Extract the [x, y] coordinate from the center of the cell holding the provided text.  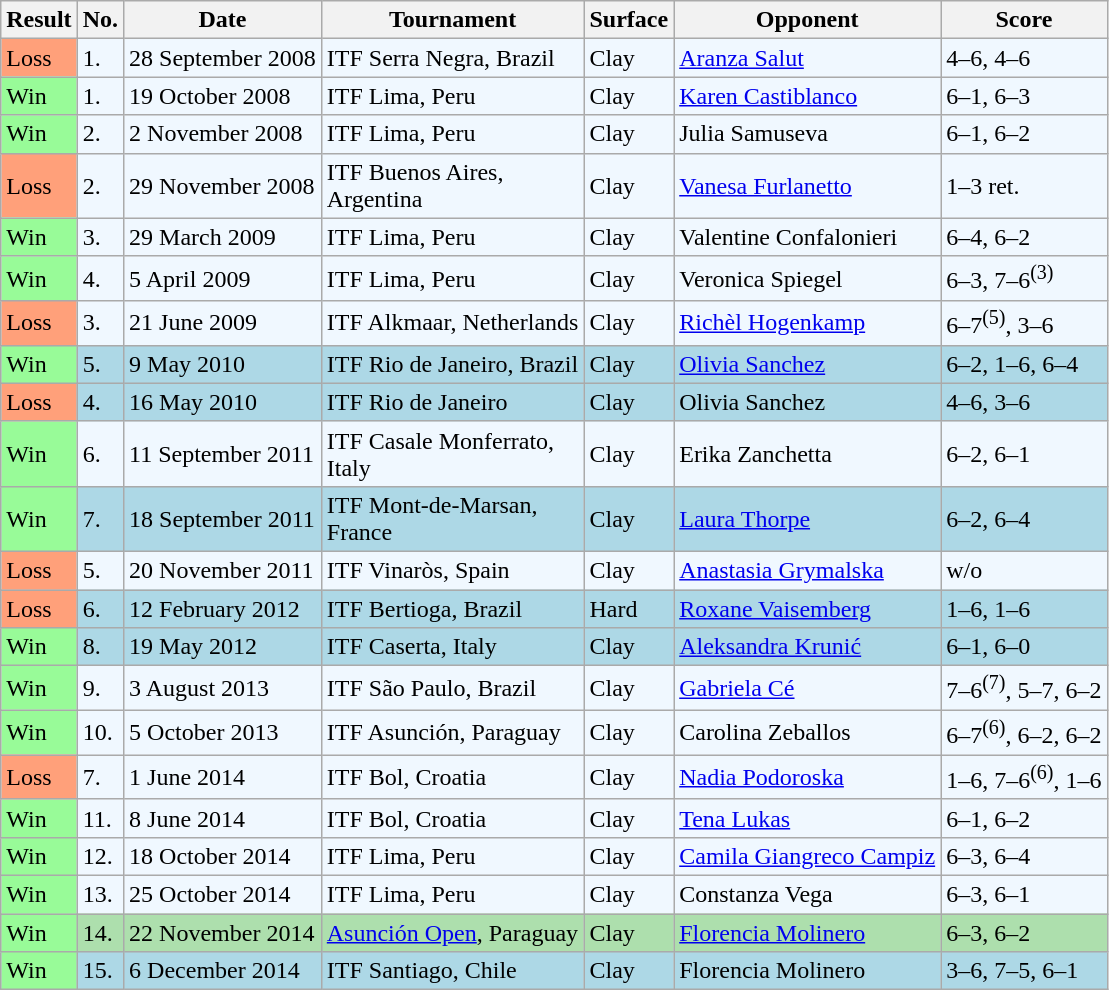
6–1, 6–3 [1024, 96]
ITF Caserta, Italy [452, 647]
Result [39, 20]
29 March 2009 [223, 237]
ITF Serra Negra, Brazil [452, 58]
19 October 2008 [223, 96]
11 September 2011 [223, 454]
Richèl Hogenkamp [808, 324]
8 June 2014 [223, 818]
21 June 2009 [223, 324]
6–2, 6–4 [1024, 518]
25 October 2014 [223, 894]
Karen Castiblanco [808, 96]
6–3, 6–1 [1024, 894]
Score [1024, 20]
12. [100, 856]
w/o [1024, 570]
Vanesa Furlanetto [808, 186]
18 September 2011 [223, 518]
7–6(7), 5–7, 6–2 [1024, 688]
Aranza Salut [808, 58]
14. [100, 933]
18 October 2014 [223, 856]
ITF Bertioga, Brazil [452, 609]
29 November 2008 [223, 186]
Camila Giangreco Campiz [808, 856]
6–7(5), 3–6 [1024, 324]
13. [100, 894]
3–6, 7–5, 6–1 [1024, 971]
ITF Mont-de-Marsan, France [452, 518]
Tournament [452, 20]
Surface [629, 20]
4–6, 4–6 [1024, 58]
1 June 2014 [223, 778]
28 September 2008 [223, 58]
ITF Alkmaar, Netherlands [452, 324]
10. [100, 732]
15. [100, 971]
3 August 2013 [223, 688]
ITF Casale Monferrato, Italy [452, 454]
Laura Thorpe [808, 518]
Roxane Vaisemberg [808, 609]
1–6, 7–6(6), 1–6 [1024, 778]
22 November 2014 [223, 933]
Asunción Open, Paraguay [452, 933]
2 November 2008 [223, 134]
12 February 2012 [223, 609]
Tena Lukas [808, 818]
ITF Santiago, Chile [452, 971]
6–7(6), 6–2, 6–2 [1024, 732]
Julia Samuseva [808, 134]
9. [100, 688]
ITF Buenos Aires, Argentina [452, 186]
Hard [629, 609]
5 October 2013 [223, 732]
19 May 2012 [223, 647]
ITF São Paulo, Brazil [452, 688]
No. [100, 20]
6–3, 6–4 [1024, 856]
ITF Rio de Janeiro [452, 402]
9 May 2010 [223, 364]
Opponent [808, 20]
6–3, 7–6(3) [1024, 278]
16 May 2010 [223, 402]
4–6, 3–6 [1024, 402]
Constanza Vega [808, 894]
5 April 2009 [223, 278]
6–2, 1–6, 6–4 [1024, 364]
Veronica Spiegel [808, 278]
ITF Rio de Janeiro, Brazil [452, 364]
6–2, 6–1 [1024, 454]
6–1, 6–0 [1024, 647]
Date [223, 20]
6–3, 6–2 [1024, 933]
6 December 2014 [223, 971]
Valentine Confalonieri [808, 237]
20 November 2011 [223, 570]
ITF Vinaròs, Spain [452, 570]
Anastasia Grymalska [808, 570]
Aleksandra Krunić [808, 647]
Nadia Podoroska [808, 778]
6–4, 6–2 [1024, 237]
Gabriela Cé [808, 688]
Erika Zanchetta [808, 454]
Carolina Zeballos [808, 732]
ITF Asunción, Paraguay [452, 732]
1–6, 1–6 [1024, 609]
8. [100, 647]
11. [100, 818]
1–3 ret. [1024, 186]
